Identify which cell holds the provided text, then report its (x, y) central coordinate. 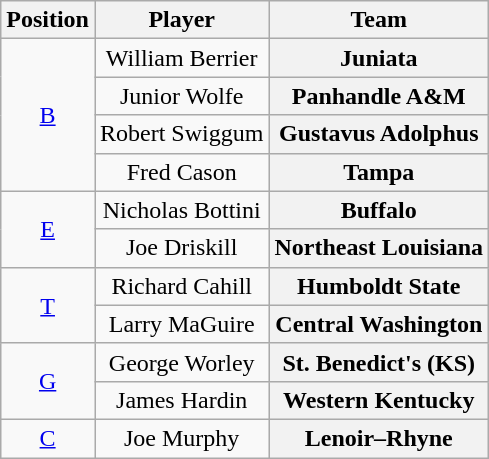
E (48, 229)
James Hardin (181, 400)
Larry MaGuire (181, 324)
Joe Murphy (181, 438)
Juniata (379, 58)
Joe Driskill (181, 248)
Team (379, 20)
St. Benedict's (KS) (379, 362)
G (48, 381)
Buffalo (379, 210)
Humboldt State (379, 286)
T (48, 305)
Robert Swiggum (181, 134)
Nicholas Bottini (181, 210)
Lenoir–Rhyne (379, 438)
Richard Cahill (181, 286)
Western Kentucky (379, 400)
Gustavus Adolphus (379, 134)
George Worley (181, 362)
Position (48, 20)
Player (181, 20)
Panhandle A&M (379, 96)
C (48, 438)
Central Washington (379, 324)
Tampa (379, 172)
B (48, 115)
Junior Wolfe (181, 96)
William Berrier (181, 58)
Northeast Louisiana (379, 248)
Fred Cason (181, 172)
